Find where the given text appears and provide that cell's center as [x, y] coordinate. 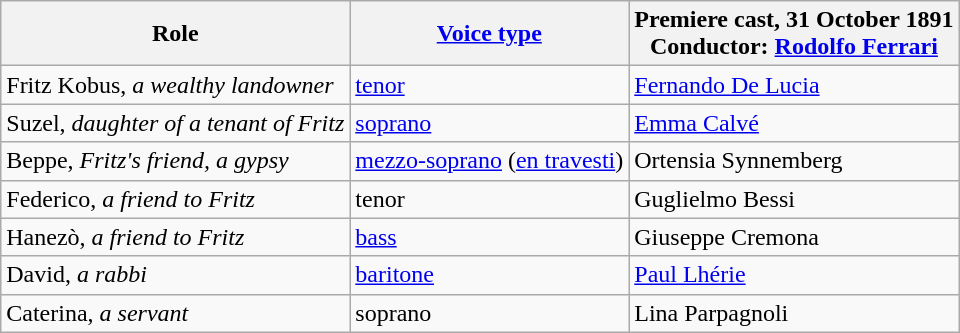
Ortensia Synnemberg [794, 161]
Fernando De Lucia [794, 85]
Suzel, daughter of a tenant of Fritz [176, 123]
Beppe, Fritz's friend, a gypsy [176, 161]
baritone [490, 275]
Voice type [490, 34]
Fritz Kobus, a wealthy landowner [176, 85]
Paul Lhérie [794, 275]
mezzo-soprano (en travesti) [490, 161]
Guglielmo Bessi [794, 199]
Emma Calvé [794, 123]
Role [176, 34]
Hanezò, a friend to Fritz [176, 237]
Caterina, a servant [176, 313]
Premiere cast, 31 October 1891Conductor: Rodolfo Ferrari [794, 34]
bass [490, 237]
David, a rabbi [176, 275]
Giuseppe Cremona [794, 237]
Federico, a friend to Fritz [176, 199]
Lina Parpagnoli [794, 313]
